Detect which cell encompasses the target text, then output its [X, Y] center coordinate. 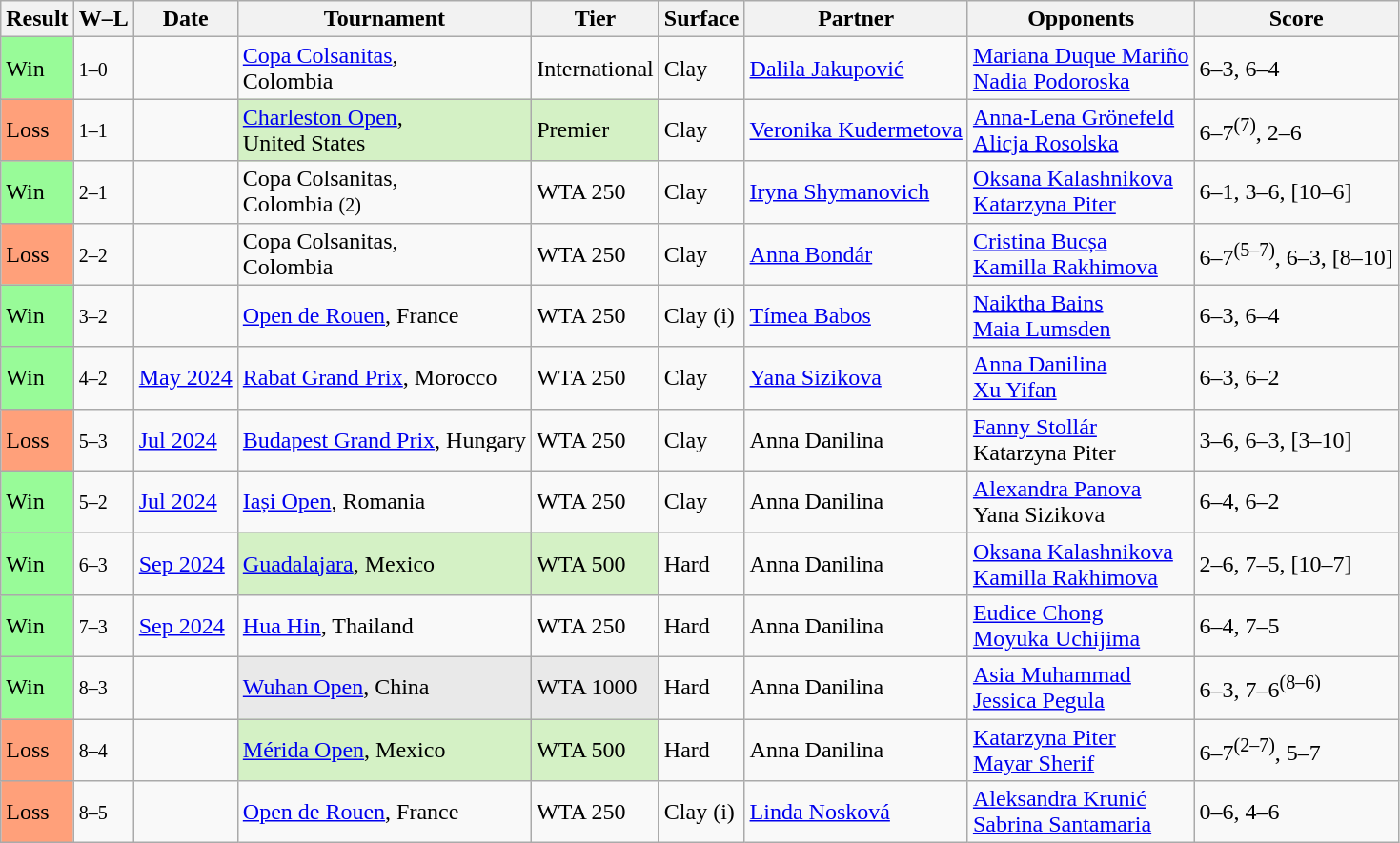
5–2 [103, 501]
3–6, 6–3, [3–10] [1296, 440]
Linda Nosková [856, 812]
Mariana Duque Mariño Nadia Podoroska [1081, 69]
Iași Open, Romania [384, 501]
1–0 [103, 69]
Veronika Kudermetova [856, 130]
International [596, 69]
6–1, 3–6, [10–6] [1296, 192]
8–3 [103, 688]
Naiktha Bains Maia Lumsden [1081, 316]
Oksana Kalashnikova Katarzyna Piter [1081, 192]
Eudice Chong Moyuka Uchijima [1081, 625]
WTA 1000 [596, 688]
Tier [596, 19]
Premier [596, 130]
6–3 [103, 564]
Date [185, 19]
Rabat Grand Prix, Morocco [384, 377]
Aleksandra Krunić Sabrina Santamaria [1081, 812]
Opponents [1081, 19]
Dalila Jakupović [856, 69]
Cristina Bucșa Kamilla Rakhimova [1081, 253]
Iryna Shymanovich [856, 192]
2–6, 7–5, [10–7] [1296, 564]
0–6, 4–6 [1296, 812]
Copa Colsanitas, Colombia (2) [384, 192]
3–2 [103, 316]
Tímea Babos [856, 316]
Wuhan Open, China [384, 688]
Surface [701, 19]
Asia Muhammad Jessica Pegula [1081, 688]
Partner [856, 19]
Hua Hin, Thailand [384, 625]
7–3 [103, 625]
4–2 [103, 377]
2–2 [103, 253]
Charleston Open, United States [384, 130]
Alexandra Panova Yana Sizikova [1081, 501]
Katarzyna Piter Mayar Sherif [1081, 749]
6–3, 7–6(8–6) [1296, 688]
Score [1296, 19]
Anna-Lena Grönefeld Alicja Rosolska [1081, 130]
8–4 [103, 749]
Result [37, 19]
6–7(7), 2–6 [1296, 130]
Budapest Grand Prix, Hungary [384, 440]
May 2024 [185, 377]
6–4, 6–2 [1296, 501]
Tournament [384, 19]
Mérida Open, Mexico [384, 749]
6–4, 7–5 [1296, 625]
Fanny Stollár Katarzyna Piter [1081, 440]
W–L [103, 19]
6–7(2–7), 5–7 [1296, 749]
1–1 [103, 130]
Oksana Kalashnikova Kamilla Rakhimova [1081, 564]
8–5 [103, 812]
Yana Sizikova [856, 377]
6–7(5–7), 6–3, [8–10] [1296, 253]
Anna Danilina Xu Yifan [1081, 377]
Guadalajara, Mexico [384, 564]
2–1 [103, 192]
5–3 [103, 440]
6–3, 6–2 [1296, 377]
Anna Bondár [856, 253]
